Capture the cell that displays the provided text and extract its [x, y] central coordinate. 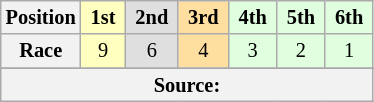
Race [41, 51]
9 [104, 51]
4th [253, 17]
3rd [203, 17]
3 [253, 51]
2nd [152, 17]
4 [203, 51]
Position [41, 17]
1st [104, 17]
Source: [187, 85]
2 [301, 51]
6 [152, 51]
6th [349, 17]
5th [301, 17]
1 [349, 51]
